From the cell containing the given text, extract its center point as (x, y) coordinate. 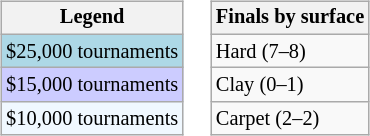
Clay (0–1) (290, 85)
Legend (92, 18)
Carpet (2–2) (290, 119)
$25,000 tournaments (92, 51)
$10,000 tournaments (92, 119)
$15,000 tournaments (92, 85)
Hard (7–8) (290, 51)
Finals by surface (290, 18)
